From the cell containing the given text, extract its center point as (x, y) coordinate. 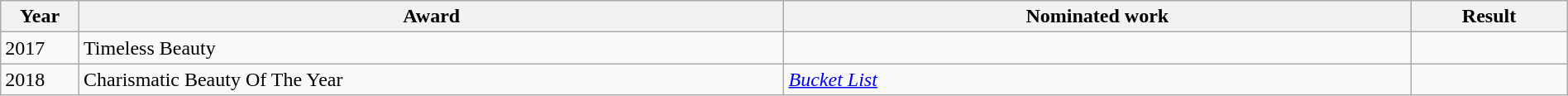
Charismatic Beauty Of The Year (432, 79)
Nominated work (1097, 17)
Bucket List (1097, 79)
Timeless Beauty (432, 48)
Year (40, 17)
Award (432, 17)
Result (1489, 17)
2018 (40, 79)
2017 (40, 48)
